Capture the cell that displays the provided text and extract its [x, y] central coordinate. 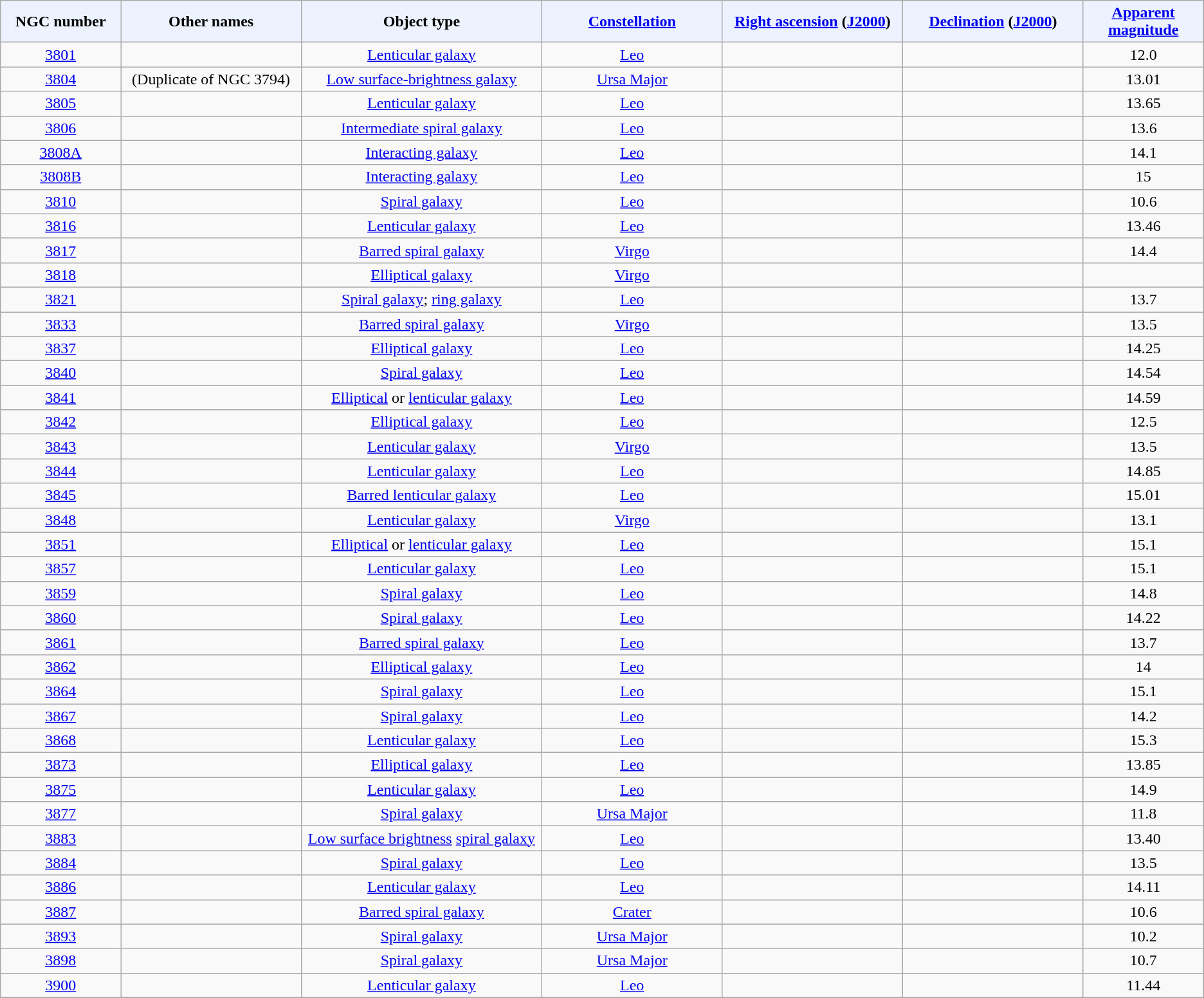
14.11 [1144, 887]
3808B [60, 177]
3861 [60, 642]
3818 [60, 275]
3859 [60, 593]
3804 [60, 79]
Object type [421, 22]
15 [1144, 177]
3843 [60, 447]
3857 [60, 569]
3816 [60, 226]
3883 [60, 838]
3900 [60, 985]
3868 [60, 741]
3801 [60, 55]
NGC number [60, 22]
13.1 [1144, 520]
3860 [60, 618]
14.59 [1144, 398]
Apparent magnitude [1144, 22]
Other names [211, 22]
3840 [60, 373]
3805 [60, 104]
3851 [60, 544]
3817 [60, 250]
3864 [60, 691]
3873 [60, 765]
3841 [60, 398]
13.46 [1144, 226]
3875 [60, 790]
3877 [60, 814]
14.1 [1144, 152]
13.40 [1144, 838]
3833 [60, 324]
3810 [60, 201]
Low surface brightness spiral galaxy [421, 838]
14.25 [1144, 349]
(Duplicate of NGC 3794) [211, 79]
14.85 [1144, 471]
13.85 [1144, 765]
12.0 [1144, 55]
3844 [60, 471]
3848 [60, 520]
3808A [60, 152]
Crater [632, 912]
15.3 [1144, 741]
14 [1144, 667]
3884 [60, 863]
10.2 [1144, 936]
3893 [60, 936]
Constellation [632, 22]
3842 [60, 422]
11.44 [1144, 985]
3845 [60, 495]
15.01 [1144, 495]
Right ascension (J2000) [813, 22]
3898 [60, 961]
14.22 [1144, 618]
13.65 [1144, 104]
Spiral galaxy; ring galaxy [421, 299]
13.6 [1144, 128]
3886 [60, 887]
13.01 [1144, 79]
3837 [60, 349]
Low surface-brightness galaxy [421, 79]
3867 [60, 716]
Intermediate spiral galaxy [421, 128]
3862 [60, 667]
10.7 [1144, 961]
3887 [60, 912]
14.9 [1144, 790]
3821 [60, 299]
12.5 [1144, 422]
14.2 [1144, 716]
Barred lenticular galaxy [421, 495]
11.8 [1144, 814]
14.4 [1144, 250]
Declination (J2000) [993, 22]
3806 [60, 128]
14.54 [1144, 373]
14.8 [1144, 593]
